Detect which cell encompasses the target text, then output its [x, y] center coordinate. 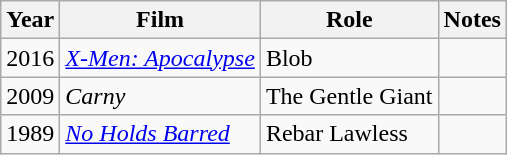
Notes [472, 20]
X-Men: Apocalypse [160, 58]
Role [349, 20]
Carny [160, 96]
Blob [349, 58]
No Holds Barred [160, 134]
2016 [30, 58]
Year [30, 20]
Rebar Lawless [349, 134]
1989 [30, 134]
Film [160, 20]
2009 [30, 96]
The Gentle Giant [349, 96]
